Determine the (X, Y) coordinate at the center of the cell enclosing the given text.  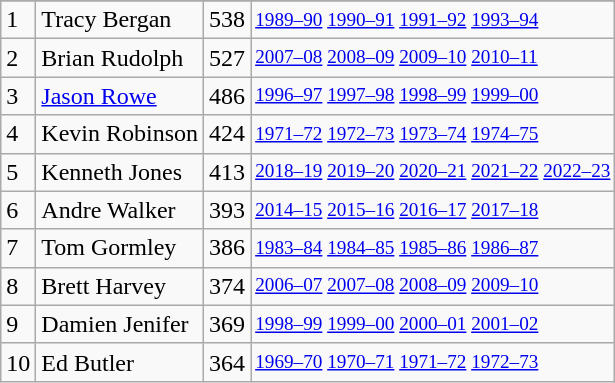
9 (18, 324)
1998–99 1999–00 2000–01 2001–02 (433, 324)
Tracy Bergan (120, 20)
386 (228, 248)
5 (18, 172)
1996–97 1997–98 1998–99 1999–00 (433, 96)
369 (228, 324)
Kevin Robinson (120, 134)
4 (18, 134)
1971–72 1972–73 1973–74 1974–75 (433, 134)
Damien Jenifer (120, 324)
Kenneth Jones (120, 172)
1 (18, 20)
Andre Walker (120, 210)
2007–08 2008–09 2009–10 2010–11 (433, 58)
2006–07 2007–08 2008–09 2009–10 (433, 286)
1969–70 1970–71 1971–72 1972–73 (433, 362)
10 (18, 362)
6 (18, 210)
7 (18, 248)
2018–19 2019–20 2020–21 2021–22 2022–23 (433, 172)
8 (18, 286)
374 (228, 286)
413 (228, 172)
2014–15 2015–16 2016–17 2017–18 (433, 210)
393 (228, 210)
Tom Gormley (120, 248)
Brett Harvey (120, 286)
538 (228, 20)
3 (18, 96)
2 (18, 58)
Ed Butler (120, 362)
486 (228, 96)
364 (228, 362)
424 (228, 134)
1983–84 1984–85 1985–86 1986–87 (433, 248)
Brian Rudolph (120, 58)
Jason Rowe (120, 96)
1989–90 1990–91 1991–92 1993–94 (433, 20)
527 (228, 58)
